Capture the cell that displays the provided text and extract its (x, y) central coordinate. 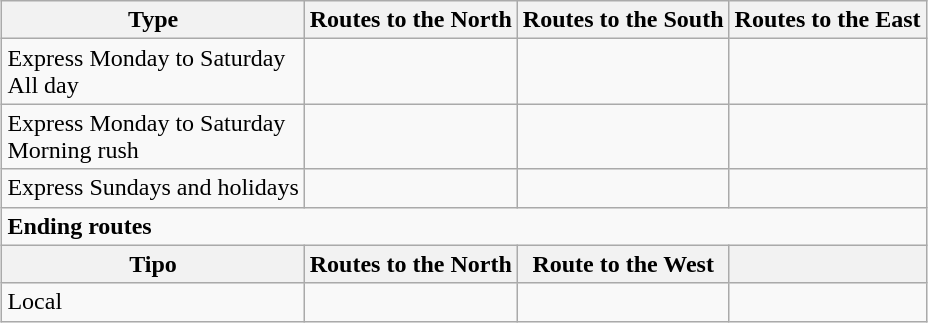
Ending routes (464, 226)
Routes to the East (828, 20)
Express Monday to Saturday Morning rush (153, 136)
Route to the West (623, 264)
Routes to the South (623, 20)
Local (153, 302)
Express Sundays and holidays (153, 188)
Express Monday to Saturday All day (153, 72)
Type (153, 20)
Tipo (153, 264)
